Find where the given text appears and provide that cell's center as (x, y) coordinate. 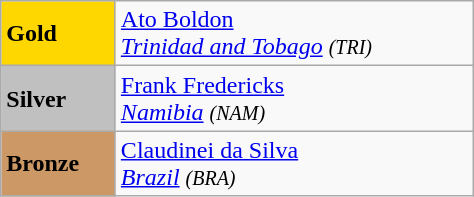
Claudinei da SilvaBrazil (BRA) (294, 164)
Bronze (58, 164)
Silver (58, 98)
Frank FredericksNamibia (NAM) (294, 98)
Gold (58, 34)
Ato BoldonTrinidad and Tobago (TRI) (294, 34)
